Identify which cell holds the provided text, then report its [X, Y] central coordinate. 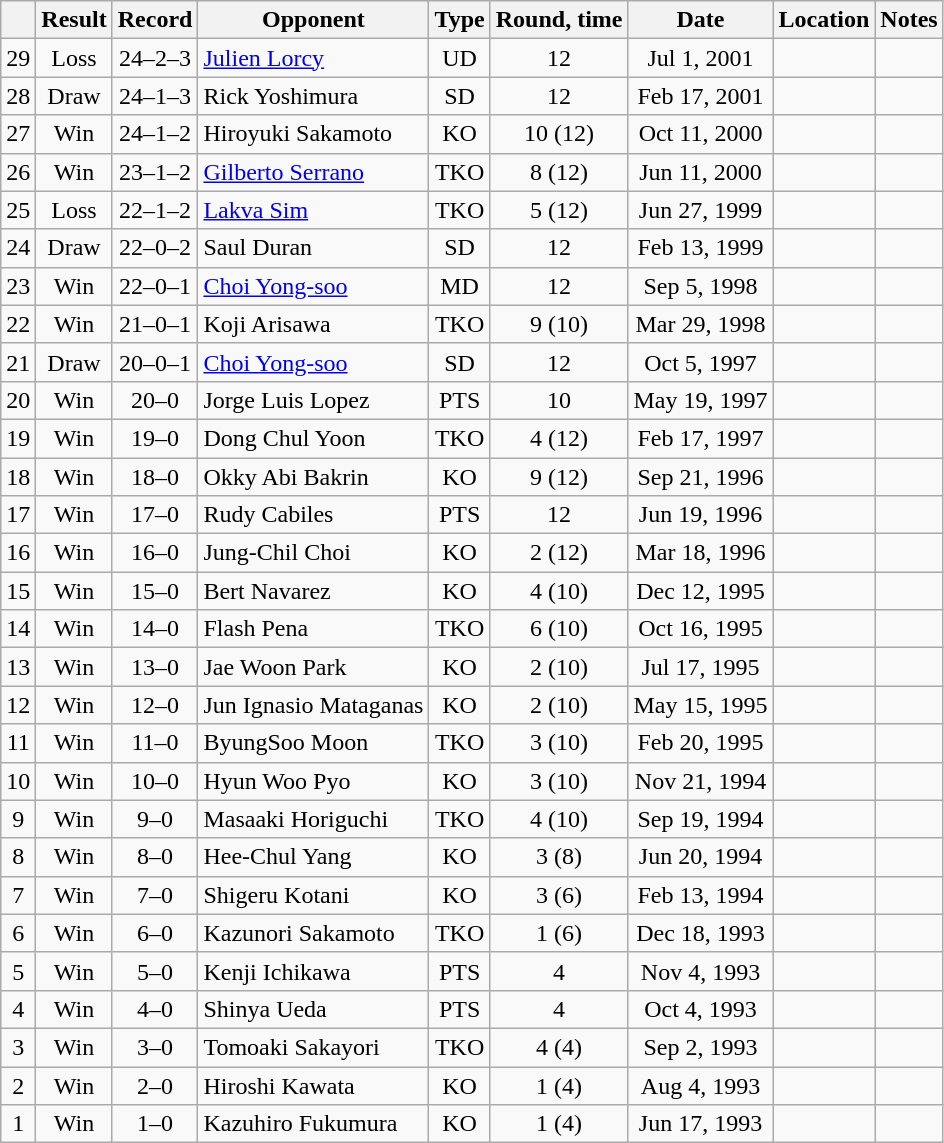
4 (12) [559, 438]
Jul 1, 2001 [700, 58]
Sep 5, 1998 [700, 286]
Shinya Ueda [314, 1009]
Round, time [559, 20]
Oct 5, 1997 [700, 362]
Rick Yoshimura [314, 96]
24–1–2 [155, 134]
Hiroshi Kawata [314, 1085]
Oct 16, 1995 [700, 629]
24 [18, 248]
Shigeru Kotani [314, 895]
16 [18, 553]
15 [18, 591]
3 (8) [559, 857]
Oct 11, 2000 [700, 134]
Mar 29, 1998 [700, 324]
11–0 [155, 743]
Date [700, 20]
Jun 11, 2000 [700, 172]
Feb 17, 1997 [700, 438]
23 [18, 286]
21–0–1 [155, 324]
Bert Navarez [314, 591]
13 [18, 667]
Opponent [314, 20]
Kazuhiro Fukumura [314, 1124]
19 [18, 438]
8 [18, 857]
UD [460, 58]
Jae Woon Park [314, 667]
26 [18, 172]
Hee-Chul Yang [314, 857]
Koji Arisawa [314, 324]
18–0 [155, 477]
9–0 [155, 819]
3 (6) [559, 895]
6 [18, 933]
Masaaki Horiguchi [314, 819]
12–0 [155, 705]
8 (12) [559, 172]
17–0 [155, 515]
Flash Pena [314, 629]
14 [18, 629]
20–0–1 [155, 362]
16–0 [155, 553]
Tomoaki Sakayori [314, 1047]
Sep 21, 1996 [700, 477]
28 [18, 96]
Lakva Sim [314, 210]
Dec 12, 1995 [700, 591]
Jul 17, 1995 [700, 667]
22–1–2 [155, 210]
1 [18, 1124]
2–0 [155, 1085]
Record [155, 20]
Feb 17, 2001 [700, 96]
Aug 4, 1993 [700, 1085]
20–0 [155, 400]
Jorge Luis Lopez [314, 400]
13–0 [155, 667]
Mar 18, 1996 [700, 553]
Oct 4, 1993 [700, 1009]
21 [18, 362]
Dec 18, 1993 [700, 933]
14–0 [155, 629]
15–0 [155, 591]
5 [18, 971]
5 (12) [559, 210]
Feb 20, 1995 [700, 743]
9 [18, 819]
1 (6) [559, 933]
4 (4) [559, 1047]
10–0 [155, 781]
3–0 [155, 1047]
24–2–3 [155, 58]
Gilberto Serrano [314, 172]
8–0 [155, 857]
9 (12) [559, 477]
17 [18, 515]
Notes [909, 20]
23–1–2 [155, 172]
1–0 [155, 1124]
May 15, 1995 [700, 705]
Kenji Ichikawa [314, 971]
Jun 27, 1999 [700, 210]
Jung-Chil Choi [314, 553]
Nov 21, 1994 [700, 781]
18 [18, 477]
6 (10) [559, 629]
4–0 [155, 1009]
MD [460, 286]
Sep 2, 1993 [700, 1047]
7–0 [155, 895]
2 (12) [559, 553]
29 [18, 58]
Location [824, 20]
Feb 13, 1994 [700, 895]
Result [74, 20]
7 [18, 895]
3 [18, 1047]
Sep 19, 1994 [700, 819]
Hiroyuki Sakamoto [314, 134]
11 [18, 743]
Kazunori Sakamoto [314, 933]
27 [18, 134]
2 [18, 1085]
22–0–1 [155, 286]
Jun Ignasio Mataganas [314, 705]
22–0–2 [155, 248]
Type [460, 20]
19–0 [155, 438]
Okky Abi Bakrin [314, 477]
Jun 20, 1994 [700, 857]
5–0 [155, 971]
Nov 4, 1993 [700, 971]
6–0 [155, 933]
9 (10) [559, 324]
Saul Duran [314, 248]
10 (12) [559, 134]
Feb 13, 1999 [700, 248]
May 19, 1997 [700, 400]
Rudy Cabiles [314, 515]
Julien Lorcy [314, 58]
20 [18, 400]
24–1–3 [155, 96]
25 [18, 210]
Hyun Woo Pyo [314, 781]
ByungSoo Moon [314, 743]
Jun 19, 1996 [700, 515]
Jun 17, 1993 [700, 1124]
Dong Chul Yoon [314, 438]
22 [18, 324]
